Provide the (x, y) coordinate of the cell's center where the given text is located.  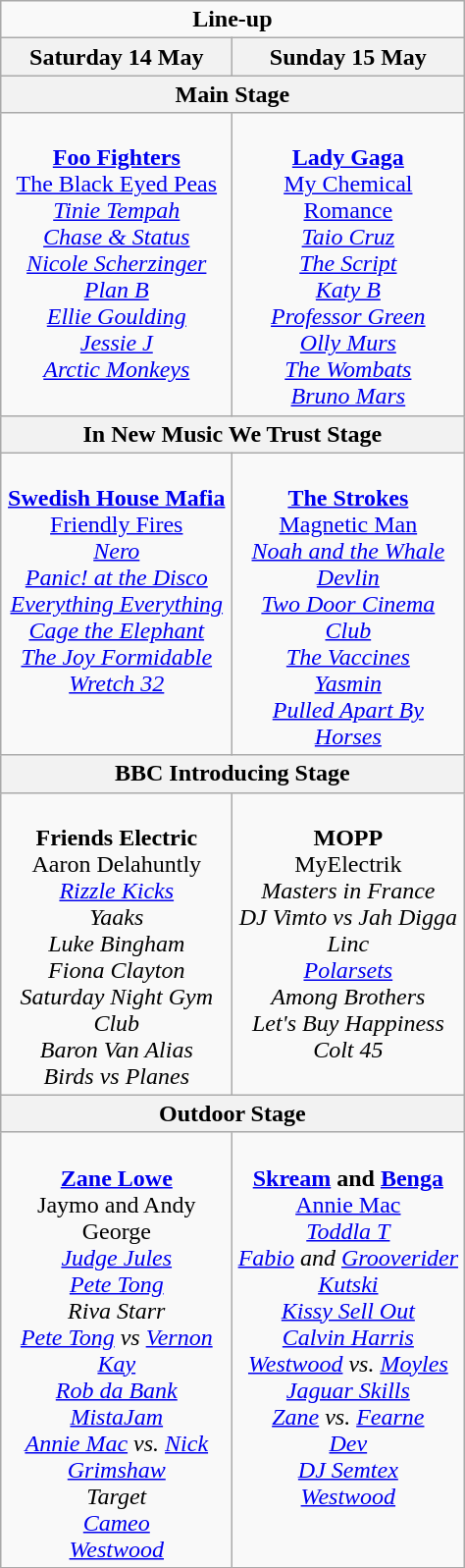
Outdoor Stage (232, 1113)
Lady Gaga My Chemical Romance Taio Cruz The Script Katy B Professor Green Olly Murs The Wombats Bruno Mars (348, 264)
MOPP MyElectrik Masters in France DJ Vimto vs Jah Digga Linc Polarsets Among Brothers Let's Buy Happiness Colt 45 (348, 944)
The Strokes Magnetic Man Noah and the Whale Devlin Two Door Cinema Club The Vaccines Yasmin Pulled Apart By Horses (348, 604)
Line-up (232, 20)
Swedish House Mafia Friendly Fires Nero Panic! at the Disco Everything Everything Cage the Elephant The Joy Formidable Wretch 32 (117, 604)
In New Music We Trust Stage (232, 434)
Foo Fighters The Black Eyed Peas Tinie Tempah Chase & Status Nicole Scherzinger Plan B Ellie Goulding Jessie J Arctic Monkeys (117, 264)
Sunday 15 May (348, 57)
Main Stage (232, 94)
Saturday 14 May (117, 57)
Friends Electric Aaron Delahuntly Rizzle Kicks Yaaks Luke Bingham Fiona Clayton Saturday Night Gym Club Baron Van Alias Birds vs Planes (117, 944)
BBC Introducing Stage (232, 774)
